Extract the [x, y] coordinate from the center of the cell holding the provided text.  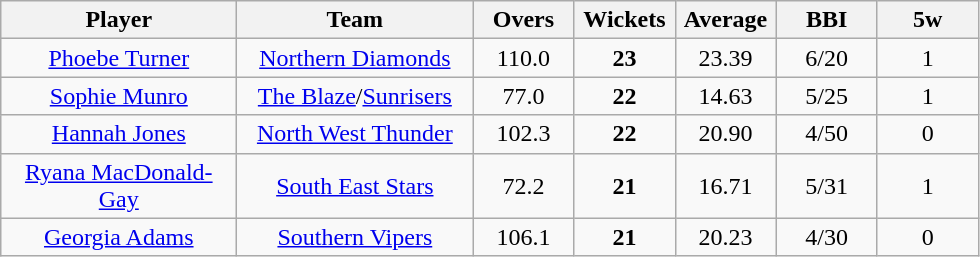
Player [119, 20]
5/25 [826, 96]
6/20 [826, 58]
102.3 [524, 134]
14.63 [726, 96]
106.1 [524, 237]
Hannah Jones [119, 134]
23.39 [726, 58]
The Blaze/Sunrisers [355, 96]
5w [928, 20]
16.71 [726, 186]
20.90 [726, 134]
South East Stars [355, 186]
Phoebe Turner [119, 58]
Sophie Munro [119, 96]
Average [726, 20]
Team [355, 20]
Southern Vipers [355, 237]
Ryana MacDonald-Gay [119, 186]
20.23 [726, 237]
4/30 [826, 237]
Overs [524, 20]
77.0 [524, 96]
BBI [826, 20]
4/50 [826, 134]
Northern Diamonds [355, 58]
110.0 [524, 58]
Georgia Adams [119, 237]
North West Thunder [355, 134]
23 [624, 58]
72.2 [524, 186]
Wickets [624, 20]
5/31 [826, 186]
